From the cell containing the given text, extract its center point as [x, y] coordinate. 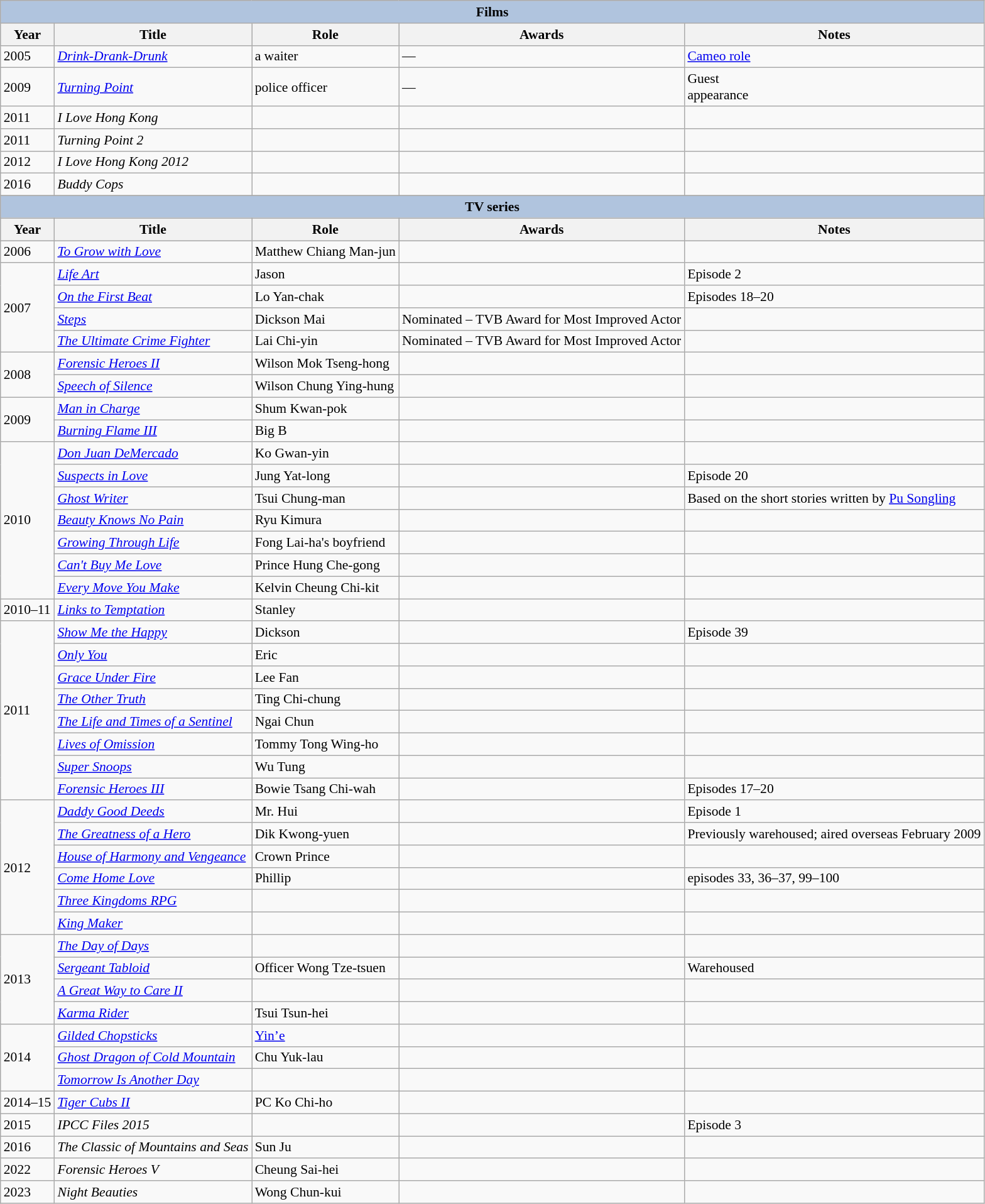
Cheung Sai-hei [325, 1170]
Don Juan DeMercado [153, 454]
2005 [28, 57]
On the First Beat [153, 297]
A Great Way to Care II [153, 991]
Buddy Cops [153, 185]
To Grow with Love [153, 252]
Lo Yan-chak [325, 297]
Wong Chun-kui [325, 1192]
Dik Kwong-yuen [325, 834]
2013 [28, 979]
Big B [325, 431]
Episodes 18–20 [834, 297]
Man in Charge [153, 408]
The Classic of Mountains and Seas [153, 1147]
Karma Rider [153, 1013]
Guestappearance [834, 87]
Fong Lai-ha's boyfriend [325, 543]
Based on the short stories written by Pu Songling [834, 498]
2014–15 [28, 1103]
Mr. Hui [325, 812]
2023 [28, 1192]
Forensic Heroes II [153, 364]
The Ultimate Crime Fighter [153, 341]
Stanley [325, 610]
Jason [325, 275]
Lives of Omission [153, 745]
Episode 2 [834, 275]
Sun Ju [325, 1147]
Wilson Mok Tseng-hong [325, 364]
police officer [325, 87]
Cameo role [834, 57]
Suspects in Love [153, 476]
a waiter [325, 57]
Forensic Heroes III [153, 789]
Can't Buy Me Love [153, 566]
Beauty Knows No Pain [153, 520]
Grace Under Fire [153, 677]
Tsui Tsun-hei [325, 1013]
Kelvin Cheung Chi-kit [325, 588]
Life Art [153, 275]
Ting Chi-chung [325, 699]
Wu Tung [325, 767]
Shum Kwan-pok [325, 408]
Ryu Kimura [325, 520]
Ghost Dragon of Cold Mountain [153, 1058]
Wilson Chung Ying-hung [325, 386]
Warehoused [834, 968]
King Maker [153, 924]
The Day of Days [153, 946]
Growing Through Life [153, 543]
Jung Yat-long [325, 476]
Episodes 17–20 [834, 789]
2007 [28, 308]
Gilded Chopsticks [153, 1036]
2022 [28, 1170]
Chu Yuk-lau [325, 1058]
Episode 39 [834, 633]
Eric [325, 655]
2010–11 [28, 610]
2008 [28, 375]
Ngai Chun [325, 722]
Drink-Drank-Drunk [153, 57]
2006 [28, 252]
Tiger Cubs II [153, 1103]
Lai Chi-yin [325, 341]
Show Me the Happy [153, 633]
Bowie Tsang Chi-wah [325, 789]
The Other Truth [153, 699]
Lee Fan [325, 677]
Burning Flame III [153, 431]
Episode 1 [834, 812]
The Greatness of a Hero [153, 834]
Phillip [325, 878]
Every Move You Make [153, 588]
Only You [153, 655]
PC Ko Chi-ho [325, 1103]
Episode 20 [834, 476]
TV series [493, 207]
House of Harmony and Vengeance [153, 856]
Turning Point 2 [153, 140]
Yin’e [325, 1036]
I Love Hong Kong [153, 118]
Officer Wong Tze-tsuen [325, 968]
I Love Hong Kong 2012 [153, 162]
Links to Temptation [153, 610]
Episode 3 [834, 1125]
2014 [28, 1058]
2015 [28, 1125]
Come Home Love [153, 878]
Dickson Mai [325, 319]
Films [493, 12]
Super Snoops [153, 767]
Tomorrow Is Another Day [153, 1080]
Speech of Silence [153, 386]
Crown Prince [325, 856]
2010 [28, 520]
Matthew Chiang Man-jun [325, 252]
IPCC Files 2015 [153, 1125]
Three Kingdoms RPG [153, 901]
Dickson [325, 633]
episodes 33, 36–37, 99–100 [834, 878]
Night Beauties [153, 1192]
Ghost Writer [153, 498]
Prince Hung Che-gong [325, 566]
Daddy Good Deeds [153, 812]
Turning Point [153, 87]
Sergeant Tabloid [153, 968]
Ko Gwan-yin [325, 454]
The Life and Times of a Sentinel [153, 722]
Tommy Tong Wing-ho [325, 745]
Forensic Heroes V [153, 1170]
Steps [153, 319]
Tsui Chung-man [325, 498]
Previously warehoused; aired overseas February 2009 [834, 834]
